Pinpoint the cell where the given text exists, returning its [x, y] midpoint coordinate. 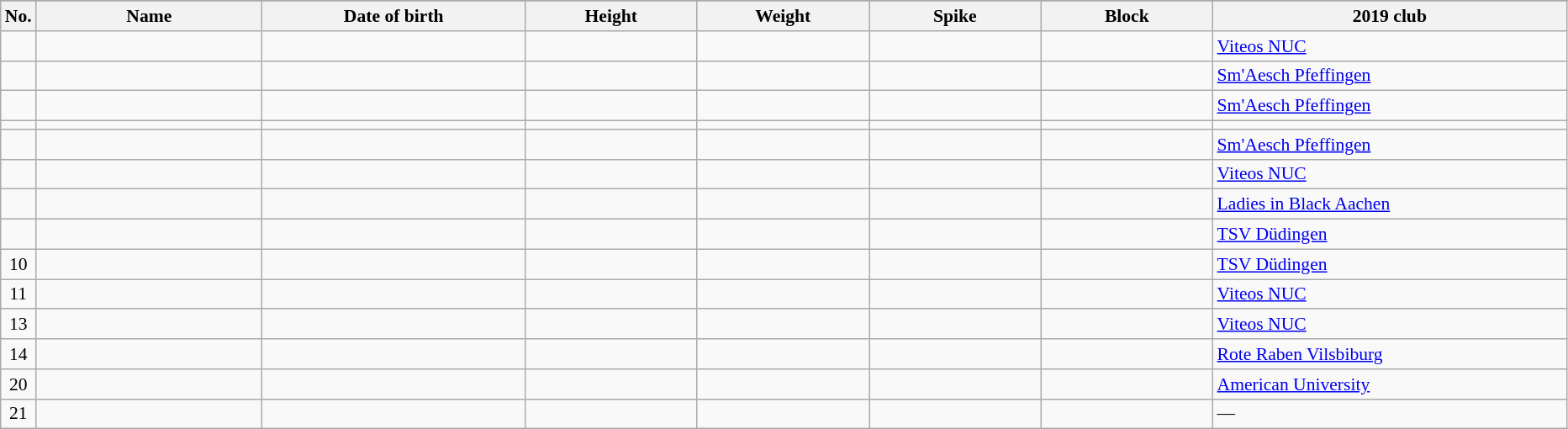
Rote Raben Vilsbiburg [1391, 354]
Name [150, 16]
11 [18, 294]
Date of birth [393, 16]
20 [18, 384]
2019 club [1391, 16]
Height [610, 16]
Weight [784, 16]
14 [18, 354]
21 [18, 414]
American University [1391, 384]
Ladies in Black Aachen [1391, 204]
No. [18, 16]
Block [1127, 16]
Spike [955, 16]
13 [18, 325]
— [1391, 414]
10 [18, 264]
